Extract the (x, y) coordinate from the center of the cell holding the provided text.  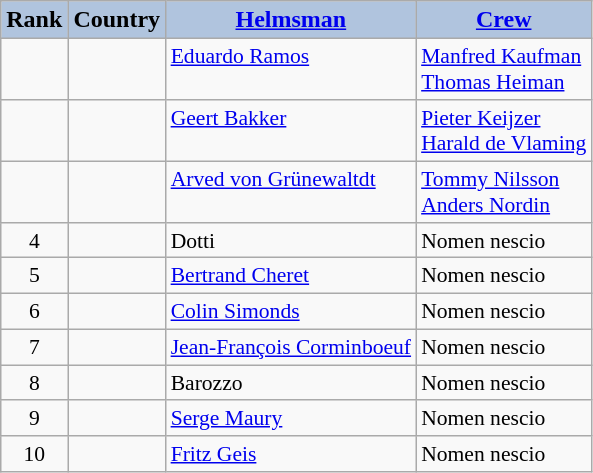
7 (34, 347)
Pieter KeijzerHarald de Vlaming (504, 130)
Bertrand Cheret (292, 276)
Crew (504, 20)
Jean-François Corminboeuf (292, 347)
4 (34, 240)
9 (34, 418)
8 (34, 383)
Fritz Geis (292, 454)
6 (34, 311)
Colin Simonds (292, 311)
Rank (34, 20)
Barozzo (292, 383)
Arved von Grünewaltdt (292, 192)
5 (34, 276)
10 (34, 454)
Serge Maury (292, 418)
Country (117, 20)
Dotti (292, 240)
Manfred KaufmanThomas Heiman (504, 70)
Geert Bakker (292, 130)
Eduardo Ramos (292, 70)
Tommy NilssonAnders Nordin (504, 192)
Helmsman (292, 20)
